Locate the cell with the specified text and output its (x, y) center coordinate. 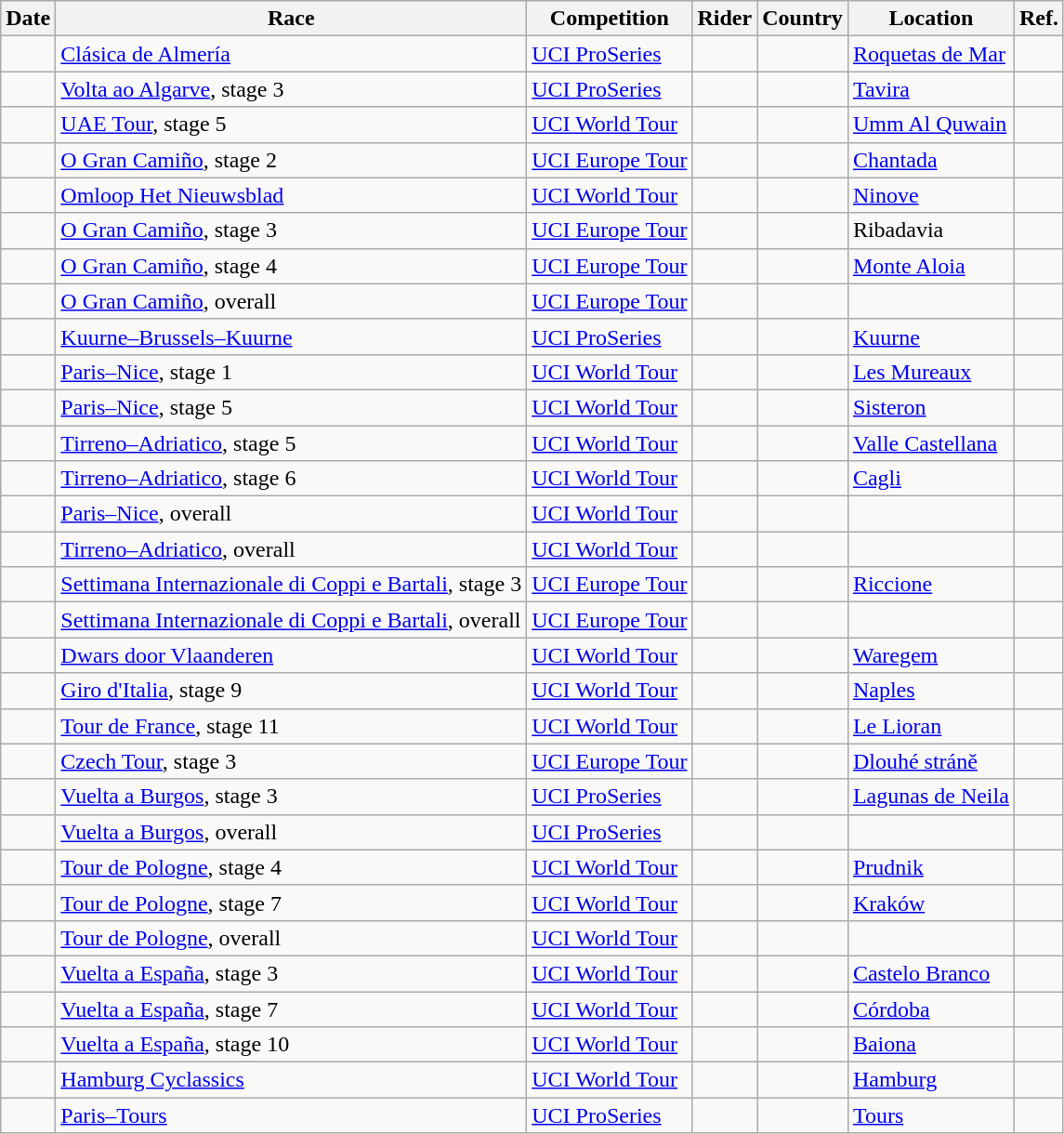
Location (931, 19)
Vuelta a España, stage 7 (292, 1009)
Les Mureaux (931, 372)
Umm Al Quwain (931, 125)
Baiona (931, 1045)
Tour de Pologne, overall (292, 938)
Le Lioran (931, 726)
Tavira (931, 89)
Kuurne (931, 336)
Roquetas de Mar (931, 54)
Country (803, 19)
Riccione (931, 585)
Castelo Branco (931, 973)
Omloop Het Nieuwsblad (292, 195)
Ninove (931, 195)
Rider (725, 19)
Vuelta a España, stage 3 (292, 973)
Chantada (931, 160)
Cagli (931, 479)
Vuelta a España, stage 10 (292, 1045)
Tour de Pologne, stage 4 (292, 867)
Ribadavia (931, 231)
Paris–Nice, stage 5 (292, 407)
Dlouhé stráně (931, 761)
Córdoba (931, 1009)
Tirreno–Adriatico, overall (292, 549)
Vuelta a Burgos, overall (292, 832)
Lagunas de Neila (931, 797)
UAE Tour, stage 5 (292, 125)
O Gran Camiño, stage 4 (292, 266)
Tour de France, stage 11 (292, 726)
Giro d'Italia, stage 9 (292, 691)
Race (292, 19)
Prudnik (931, 867)
Tirreno–Adriatico, stage 5 (292, 443)
Kuurne–Brussels–Kuurne (292, 336)
Clásica de Almería (292, 54)
O Gran Camiño, stage 2 (292, 160)
Tours (931, 1115)
Paris–Nice, stage 1 (292, 372)
Ref. (1039, 19)
Valle Castellana (931, 443)
Volta ao Algarve, stage 3 (292, 89)
O Gran Camiño, overall (292, 301)
Competition (610, 19)
Hamburg (931, 1080)
Waregem (931, 655)
Monte Aloia (931, 266)
Settimana Internazionale di Coppi e Bartali, overall (292, 620)
Czech Tour, stage 3 (292, 761)
Kraków (931, 903)
Settimana Internazionale di Coppi e Bartali, stage 3 (292, 585)
Sisteron (931, 407)
Paris–Nice, overall (292, 514)
Hamburg Cyclassics (292, 1080)
Naples (931, 691)
O Gran Camiño, stage 3 (292, 231)
Dwars door Vlaanderen (292, 655)
Date (28, 19)
Tirreno–Adriatico, stage 6 (292, 479)
Vuelta a Burgos, stage 3 (292, 797)
Paris–Tours (292, 1115)
Tour de Pologne, stage 7 (292, 903)
